Return (x, y) of the center of cell containing provided text 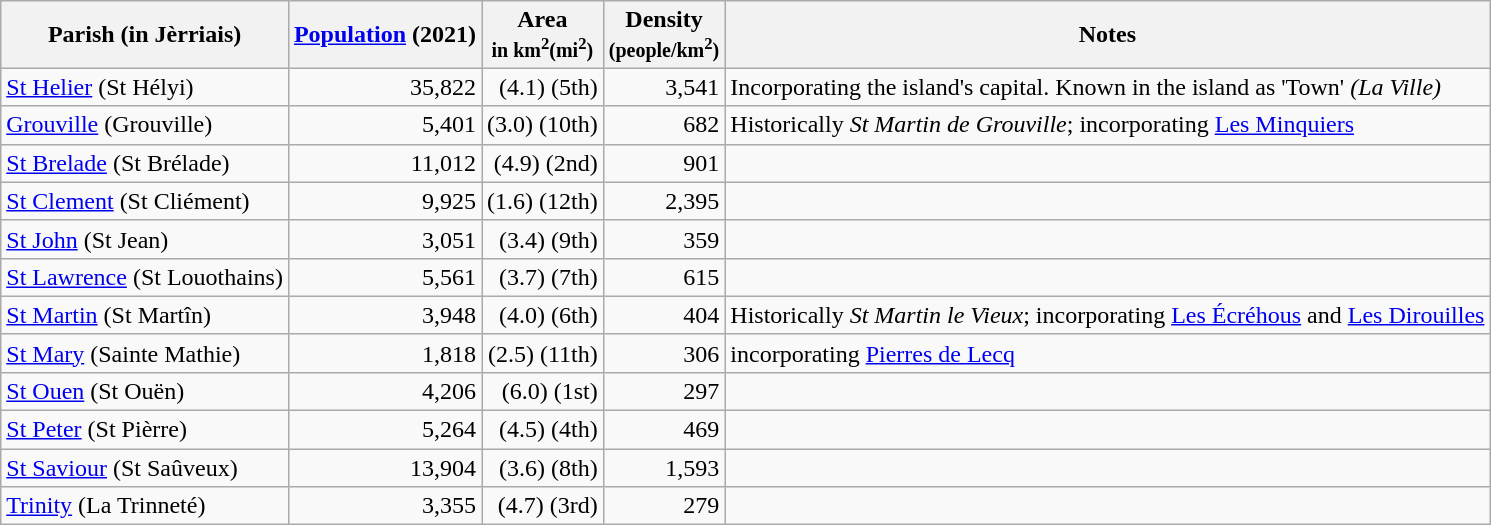
St Mary (Sainte Mathie) (145, 353)
279 (664, 506)
615 (664, 277)
404 (664, 315)
Density(people/km2) (664, 34)
(3.7) (7th) (543, 277)
306 (664, 353)
(3.4) (9th) (543, 239)
3,948 (384, 315)
3,051 (384, 239)
St Brelade (St Brélade) (145, 163)
(4.0) (6th) (543, 315)
St Clement (St Cliément) (145, 201)
1,818 (384, 353)
5,401 (384, 125)
(6.0) (1st) (543, 391)
St Saviour (St Saûveux) (145, 468)
(3.6) (8th) (543, 468)
Areain km2(mi2) (543, 34)
(3.0) (10th) (543, 125)
St Lawrence (St Louothains) (145, 277)
297 (664, 391)
St Peter (St Pièrre) (145, 430)
469 (664, 430)
3,541 (664, 87)
(1.6) (12th) (543, 201)
4,206 (384, 391)
(4.9) (2nd) (543, 163)
St Helier (St Hélyi) (145, 87)
(2.5) (11th) (543, 353)
Incorporating the island's capital. Known in the island as 'Town' (La Ville) (1108, 87)
2,395 (664, 201)
1,593 (664, 468)
13,904 (384, 468)
St John (St Jean) (145, 239)
Historically St Martin de Grouville; incorporating Les Minquiers (1108, 125)
9,925 (384, 201)
Historically St Martin le Vieux; incorporating Les Écréhous and Les Dirouilles (1108, 315)
(4.7) (3rd) (543, 506)
Notes (1108, 34)
St Martin (St Martîn) (145, 315)
(4.5) (4th) (543, 430)
11,012 (384, 163)
359 (664, 239)
682 (664, 125)
St Ouen (St Ouën) (145, 391)
Trinity (La Trinneté) (145, 506)
Parish (in Jèrriais) (145, 34)
3,355 (384, 506)
Population (2021) (384, 34)
35,822 (384, 87)
5,264 (384, 430)
(4.1) (5th) (543, 87)
Grouville (Grouville) (145, 125)
incorporating Pierres de Lecq (1108, 353)
901 (664, 163)
5,561 (384, 277)
